Identify which cell holds the provided text, then report its (X, Y) central coordinate. 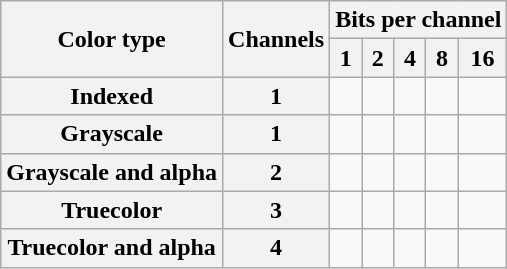
3 (276, 210)
Color type (112, 39)
Truecolor and alpha (112, 248)
Grayscale (112, 134)
8 (442, 58)
Indexed (112, 96)
Truecolor (112, 210)
Channels (276, 39)
16 (482, 58)
Grayscale and alpha (112, 172)
Bits per channel (418, 20)
